Search for the cell housing the specified text and yield its (X, Y) center coordinate. 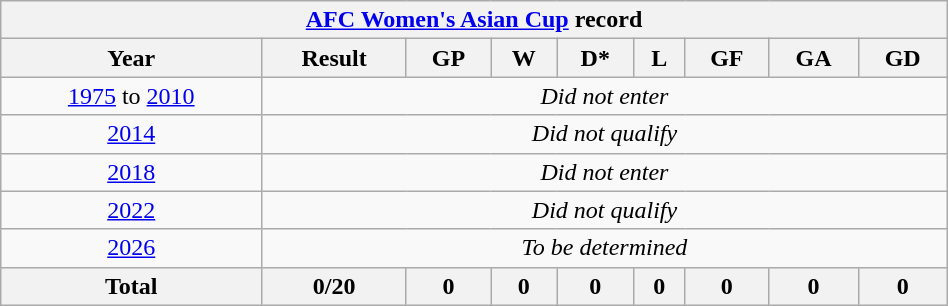
To be determined (605, 248)
GD (902, 58)
2022 (132, 210)
2026 (132, 248)
Total (132, 286)
L (660, 58)
D* (596, 58)
2014 (132, 134)
W (524, 58)
GF (727, 58)
1975 to 2010 (132, 96)
0/20 (334, 286)
GA (814, 58)
2018 (132, 172)
AFC Women's Asian Cup record (474, 20)
GP (448, 58)
Year (132, 58)
Result (334, 58)
